Extract the (X, Y) coordinate from the center of the cell holding the provided text.  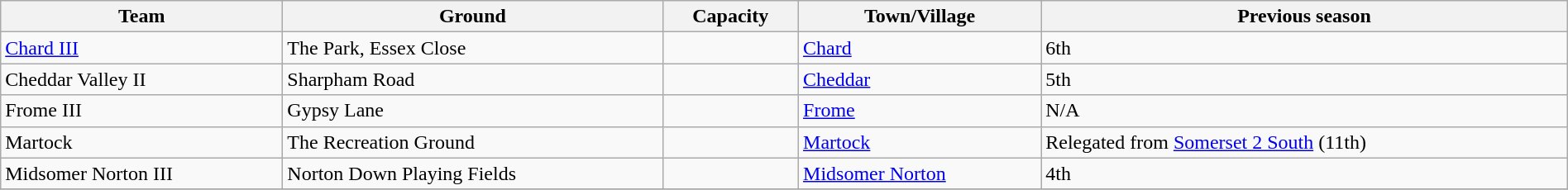
The Recreation Ground (473, 142)
5th (1305, 79)
Frome (920, 111)
N/A (1305, 111)
Team (142, 17)
Ground (473, 17)
Previous season (1305, 17)
6th (1305, 48)
4th (1305, 173)
Frome III (142, 111)
Cheddar (920, 79)
Relegated from Somerset 2 South (11th) (1305, 142)
Capacity (730, 17)
Town/Village (920, 17)
Cheddar Valley II (142, 79)
The Park, Essex Close (473, 48)
Sharpham Road (473, 79)
Chard (920, 48)
Midsomer Norton (920, 173)
Midsomer Norton III (142, 173)
Norton Down Playing Fields (473, 173)
Gypsy Lane (473, 111)
Chard III (142, 48)
